Identify which cell holds the provided text, then report its (X, Y) central coordinate. 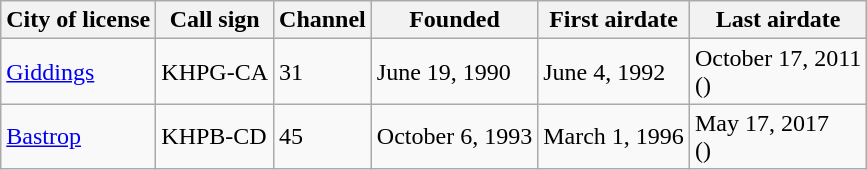
First airdate (614, 20)
City of license (78, 20)
Call sign (215, 20)
Bastrop (78, 136)
45 (323, 136)
May 17, 2017() (778, 136)
June 19, 1990 (454, 72)
March 1, 1996 (614, 136)
Channel (323, 20)
June 4, 1992 (614, 72)
Giddings (78, 72)
Founded (454, 20)
31 (323, 72)
October 6, 1993 (454, 136)
KHPB-CD (215, 136)
October 17, 2011() (778, 72)
Last airdate (778, 20)
KHPG-CA (215, 72)
